Pinpoint the cell where the given text exists, returning its [x, y] midpoint coordinate. 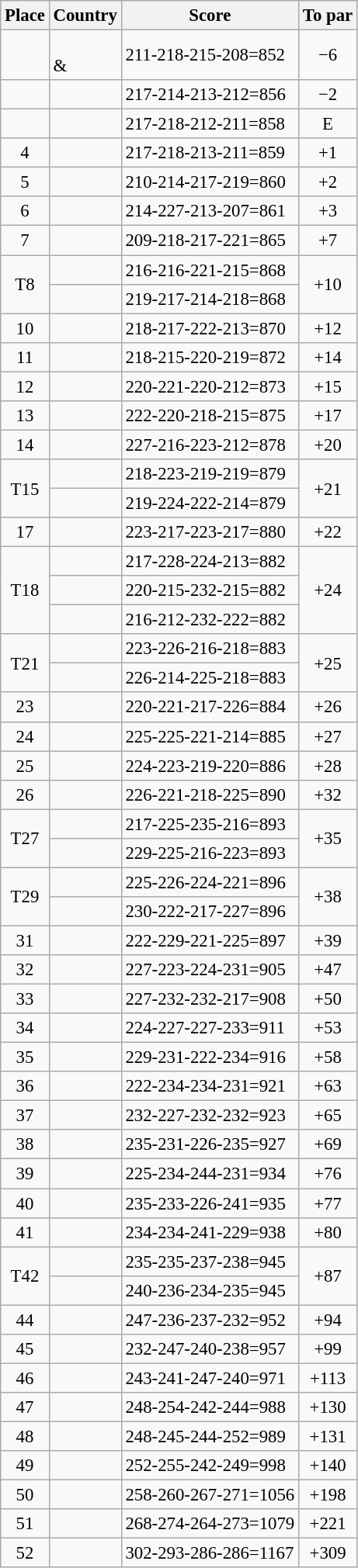
230-222-217-227=896 [210, 912]
49 [25, 1466]
T21 [25, 663]
T42 [25, 1276]
222-220-218-215=875 [210, 416]
To par [328, 16]
229-225-216-223=893 [210, 853]
232-227-232-232=923 [210, 1116]
+50 [328, 999]
36 [25, 1086]
268-274-264-273=1079 [210, 1524]
216-212-232-222=882 [210, 620]
+63 [328, 1086]
+53 [328, 1028]
+76 [328, 1174]
& [85, 56]
+15 [328, 386]
45 [25, 1349]
302-293-286-286=1167 [210, 1553]
37 [25, 1116]
222-234-234-231=921 [210, 1086]
225-226-224-221=896 [210, 882]
51 [25, 1524]
E [328, 124]
+10 [328, 284]
225-225-221-214=885 [210, 736]
46 [25, 1378]
235-233-226-241=935 [210, 1203]
10 [25, 328]
7 [25, 241]
47 [25, 1407]
218-215-220-219=872 [210, 357]
39 [25, 1174]
+35 [328, 838]
+20 [328, 445]
+25 [328, 663]
24 [25, 736]
33 [25, 999]
220-221-220-212=873 [210, 386]
220-221-217-226=884 [210, 708]
248-245-244-252=989 [210, 1436]
Place [25, 16]
52 [25, 1553]
224-223-219-220=886 [210, 766]
6 [25, 212]
+39 [328, 940]
222-229-221-225=897 [210, 940]
+221 [328, 1524]
+27 [328, 736]
+1 [328, 153]
214-227-213-207=861 [210, 212]
26 [25, 794]
+17 [328, 416]
4 [25, 153]
12 [25, 386]
17 [25, 532]
223-226-216-218=883 [210, 649]
+21 [328, 489]
224-227-227-233=911 [210, 1028]
232-247-240-238=957 [210, 1349]
248-254-242-244=988 [210, 1407]
13 [25, 416]
227-223-224-231=905 [210, 970]
35 [25, 1057]
217-228-224-213=882 [210, 562]
216-216-221-215=868 [210, 270]
+47 [328, 970]
+69 [328, 1144]
+87 [328, 1276]
219-217-214-218=868 [210, 299]
+65 [328, 1116]
48 [25, 1436]
247-236-237-232=952 [210, 1320]
258-260-267-271=1056 [210, 1495]
+131 [328, 1436]
+113 [328, 1378]
Country [85, 16]
T18 [25, 591]
40 [25, 1203]
227-216-223-212=878 [210, 445]
+7 [328, 241]
211-218-215-208=852 [210, 56]
243-241-247-240=971 [210, 1378]
11 [25, 357]
34 [25, 1028]
−2 [328, 95]
5 [25, 182]
−6 [328, 56]
218-223-219-219=879 [210, 474]
32 [25, 970]
+14 [328, 357]
44 [25, 1320]
235-235-237-238=945 [210, 1262]
209-218-217-221=865 [210, 241]
+99 [328, 1349]
229-231-222-234=916 [210, 1057]
226-214-225-218=883 [210, 678]
T8 [25, 284]
+58 [328, 1057]
225-234-244-231=934 [210, 1174]
223-217-223-217=880 [210, 532]
210-214-217-219=860 [210, 182]
217-214-213-212=856 [210, 95]
Score [210, 16]
234-234-241-229=938 [210, 1232]
+22 [328, 532]
+26 [328, 708]
+24 [328, 591]
217-218-213-211=859 [210, 153]
41 [25, 1232]
252-255-242-249=998 [210, 1466]
235-231-226-235=927 [210, 1144]
+32 [328, 794]
220-215-232-215=882 [210, 590]
23 [25, 708]
+94 [328, 1320]
+2 [328, 182]
+12 [328, 328]
226-221-218-225=890 [210, 794]
38 [25, 1144]
+309 [328, 1553]
25 [25, 766]
217-225-235-216=893 [210, 824]
+198 [328, 1495]
+3 [328, 212]
T27 [25, 838]
227-232-232-217=908 [210, 999]
217-218-212-211=858 [210, 124]
+77 [328, 1203]
219-224-222-214=879 [210, 503]
+38 [328, 897]
T29 [25, 897]
+130 [328, 1407]
+140 [328, 1466]
240-236-234-235=945 [210, 1290]
14 [25, 445]
31 [25, 940]
+28 [328, 766]
218-217-222-213=870 [210, 328]
T15 [25, 489]
+80 [328, 1232]
50 [25, 1495]
